Output the (X, Y) coordinate of the center of the cell containing the given text.  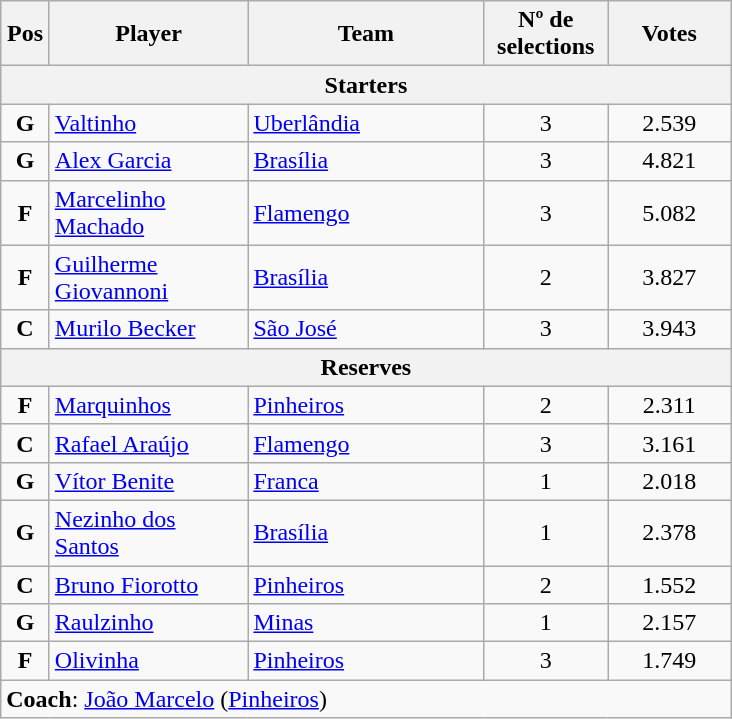
Marcelinho Machado (148, 212)
2.157 (670, 623)
Murilo Becker (148, 329)
Reserves (366, 367)
Team (366, 34)
5.082 (670, 212)
Uberlândia (366, 123)
1.749 (670, 661)
2.378 (670, 532)
Nezinho dos Santos (148, 532)
3.827 (670, 278)
Rafael Araújo (148, 443)
São José (366, 329)
Votes (670, 34)
Bruno Fiorotto (148, 585)
Alex Garcia (148, 161)
Nº de selections (546, 34)
2.311 (670, 405)
2.018 (670, 481)
Vítor Benite (148, 481)
Valtinho (148, 123)
Marquinhos (148, 405)
Pos (26, 34)
1.552 (670, 585)
Starters (366, 85)
2.539 (670, 123)
Olivinha (148, 661)
Franca (366, 481)
3.943 (670, 329)
Raulzinho (148, 623)
Coach: João Marcelo (Pinheiros) (366, 699)
4.821 (670, 161)
3.161 (670, 443)
Guilherme Giovannoni (148, 278)
Player (148, 34)
Minas (366, 623)
